For the text-containing cell, return its midpoint in (x, y) coordinate format. 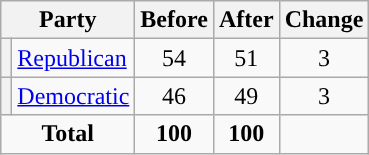
51 (246, 58)
Party (68, 20)
Democratic (74, 96)
Total (68, 134)
Change (324, 20)
After (246, 20)
46 (174, 96)
54 (174, 58)
Before (174, 20)
Republican (74, 58)
49 (246, 96)
